Return the (x, y) coordinate for the center point of the cell that contains the specified text.  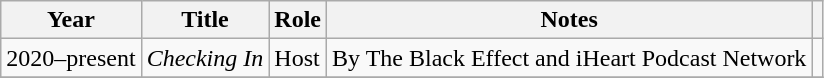
2020–present (71, 58)
Host (298, 58)
Role (298, 20)
Notes (570, 20)
Checking In (205, 58)
Year (71, 20)
By The Black Effect and iHeart Podcast Network (570, 58)
Title (205, 20)
